Pinpoint the cell where the given text exists, returning its [x, y] midpoint coordinate. 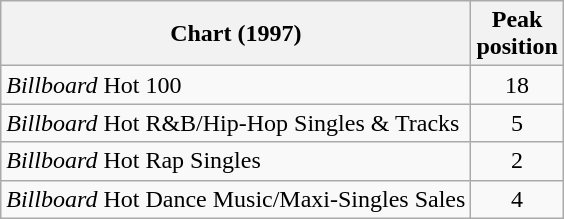
4 [517, 199]
Billboard Hot Dance Music/Maxi-Singles Sales [236, 199]
18 [517, 85]
Billboard Hot 100 [236, 85]
Billboard Hot R&B/Hip-Hop Singles & Tracks [236, 123]
5 [517, 123]
Chart (1997) [236, 34]
Billboard Hot Rap Singles [236, 161]
2 [517, 161]
Peakposition [517, 34]
